Identify which cell holds the provided text, then report its (x, y) central coordinate. 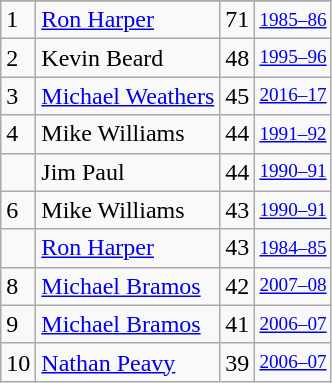
4 (18, 134)
1984–85 (293, 248)
1995–96 (293, 58)
2 (18, 58)
10 (18, 362)
3 (18, 96)
8 (18, 286)
9 (18, 324)
42 (238, 286)
41 (238, 324)
Kevin Beard (128, 58)
Michael Weathers (128, 96)
45 (238, 96)
6 (18, 210)
71 (238, 20)
1 (18, 20)
Nathan Peavy (128, 362)
1991–92 (293, 134)
48 (238, 58)
39 (238, 362)
2007–08 (293, 286)
2016–17 (293, 96)
1985–86 (293, 20)
Jim Paul (128, 172)
